Provide the (x, y) coordinate of the cell's center where the given text is located.  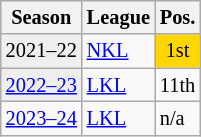
2022–23 (42, 85)
Season (42, 17)
1st (178, 51)
Pos. (178, 17)
2023–24 (42, 118)
NKL (118, 51)
League (118, 17)
2021–22 (42, 51)
n/a (178, 118)
11th (178, 85)
